For the text-containing cell, return its midpoint in [X, Y] coordinate format. 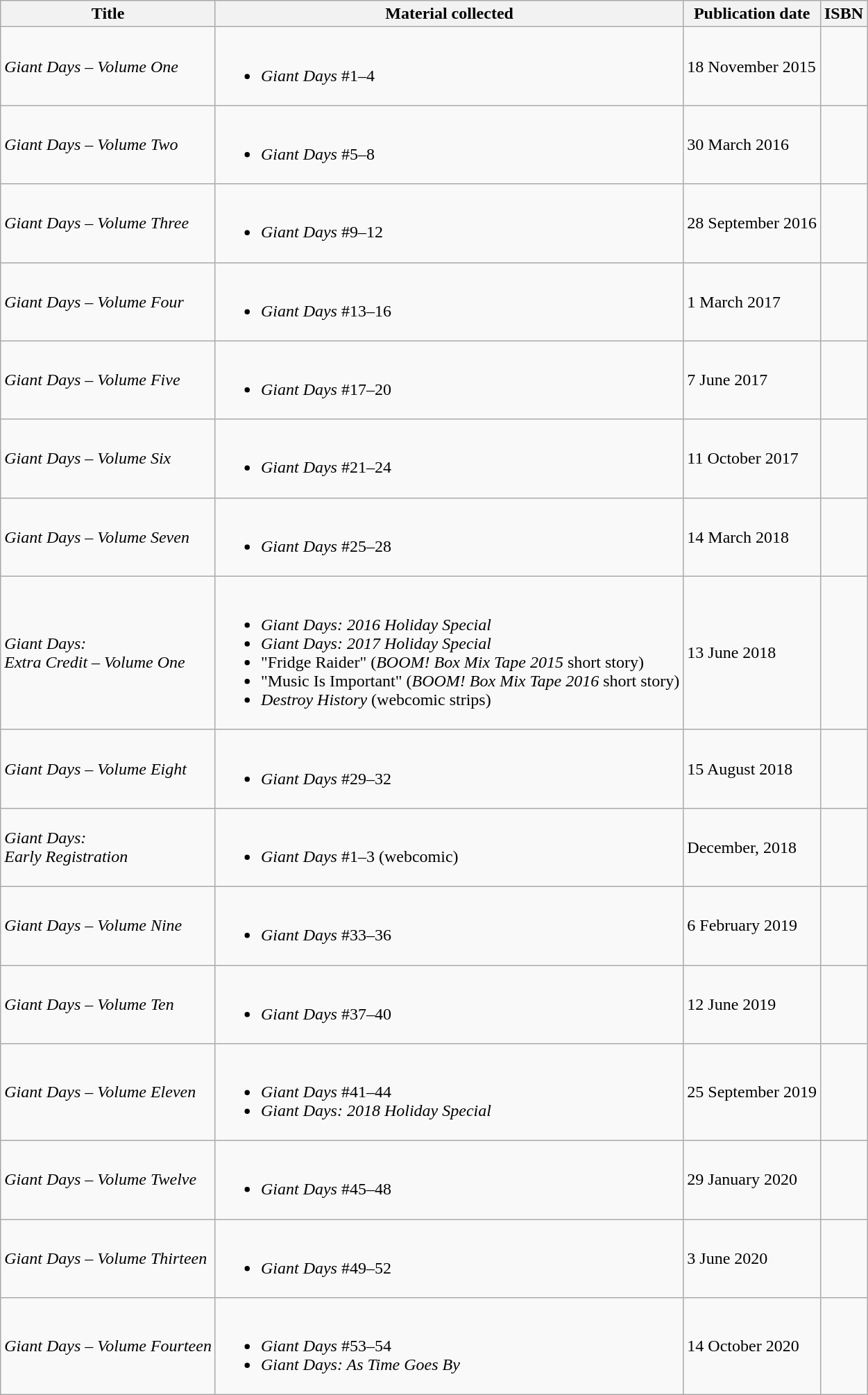
12 June 2019 [752, 1004]
Giant Days:Extra Credit – Volume One [108, 652]
Giant Days #1–4 [449, 67]
Giant Days – Volume Seven [108, 537]
Giant Days – Volume Six [108, 458]
Giant Days #21–24 [449, 458]
29 January 2020 [752, 1180]
ISBN [844, 14]
Giant Days – Volume Three [108, 223]
Giant Days #33–36 [449, 926]
Giant Days – Volume Two [108, 144]
Giant Days #13–16 [449, 301]
Giant Days – Volume Four [108, 301]
Giant Days – Volume Five [108, 380]
Title [108, 14]
Giant Days – Volume Eleven [108, 1092]
Material collected [449, 14]
Giant Days #25–28 [449, 537]
28 September 2016 [752, 223]
15 August 2018 [752, 769]
3 June 2020 [752, 1259]
13 June 2018 [752, 652]
Giant Days #5–8 [449, 144]
Giant Days #41–44Giant Days: 2018 Holiday Special [449, 1092]
Giant Days #9–12 [449, 223]
Giant Days #45–48 [449, 1180]
Giant Days #49–52 [449, 1259]
7 June 2017 [752, 380]
Giant Days – Volume Fourteen [108, 1346]
December, 2018 [752, 847]
25 September 2019 [752, 1092]
30 March 2016 [752, 144]
1 March 2017 [752, 301]
Giant Days #37–40 [449, 1004]
6 February 2019 [752, 926]
14 March 2018 [752, 537]
18 November 2015 [752, 67]
Giant Days – Volume Thirteen [108, 1259]
Giant Days – Volume One [108, 67]
Giant Days – Volume Ten [108, 1004]
Giant Days #1–3 (webcomic) [449, 847]
Giant Days – Volume Nine [108, 926]
Giant Days #17–20 [449, 380]
Giant Days – Volume Twelve [108, 1180]
Giant Days #29–32 [449, 769]
14 October 2020 [752, 1346]
Giant Days – Volume Eight [108, 769]
11 October 2017 [752, 458]
Giant Days #53–54Giant Days: As Time Goes By [449, 1346]
Giant Days:Early Registration [108, 847]
Publication date [752, 14]
